Output the [x, y] coordinate of the center of the cell containing the given text.  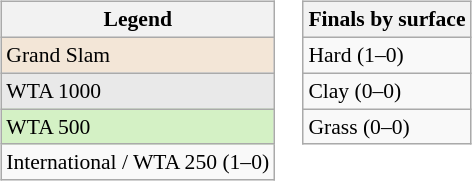
Grass (0–0) [386, 127]
International / WTA 250 (1–0) [138, 162]
Finals by surface [386, 20]
Grand Slam [138, 55]
WTA 1000 [138, 91]
Hard (1–0) [386, 55]
WTA 500 [138, 127]
Clay (0–0) [386, 91]
Legend [138, 20]
